Find where the given text appears and provide that cell's center as (X, Y) coordinate. 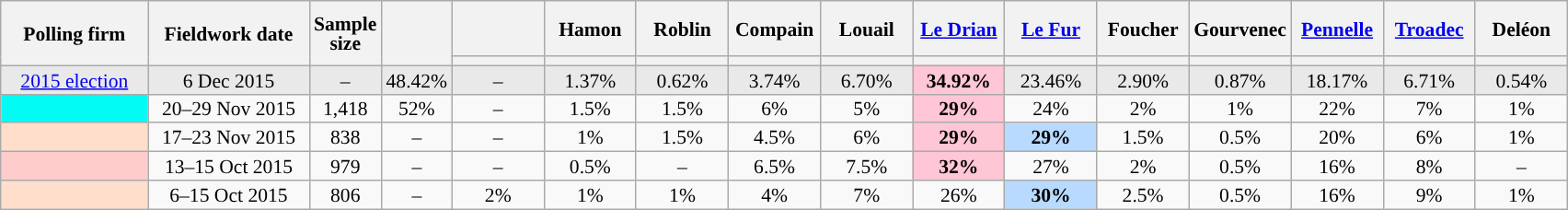
0.62% (682, 79)
Samplesize (345, 33)
24% (1051, 109)
Louail (867, 29)
2.90% (1143, 79)
0.87% (1240, 79)
Deléon (1521, 29)
Compain (775, 29)
27% (1051, 166)
17–23 Nov 2015 (228, 138)
6.70% (867, 79)
8% (1429, 166)
52% (416, 109)
9% (1429, 195)
20% (1337, 138)
Le Fur (1051, 29)
Polling firm (75, 33)
7.5% (867, 166)
Pennelle (1337, 29)
Le Drian (959, 29)
979 (345, 166)
4% (775, 195)
3.74% (775, 79)
18.17% (1337, 79)
1.37% (590, 79)
4.5% (775, 138)
20–29 Nov 2015 (228, 109)
1,418 (345, 109)
23.46% (1051, 79)
2.5% (1143, 195)
26% (959, 195)
5% (867, 109)
0.54% (1521, 79)
6 Dec 2015 (228, 79)
Fieldwork date (228, 33)
Gourvenec (1240, 29)
32% (959, 166)
13–15 Oct 2015 (228, 166)
6.5% (775, 166)
34.92% (959, 79)
Foucher (1143, 29)
30% (1051, 195)
6.71% (1429, 79)
Hamon (590, 29)
48.42% (416, 79)
806 (345, 195)
2015 election (75, 79)
22% (1337, 109)
838 (345, 138)
Troadec (1429, 29)
6–15 Oct 2015 (228, 195)
Roblin (682, 29)
